Provide the [X, Y] coordinate of the cell's center where the given text is located.  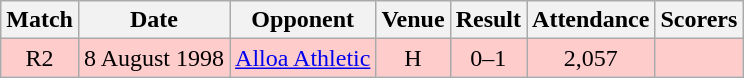
Match [40, 20]
Scorers [699, 20]
Attendance [591, 20]
Alloa Athletic [303, 58]
Date [154, 20]
Venue [413, 20]
Opponent [303, 20]
R2 [40, 58]
H [413, 58]
2,057 [591, 58]
0–1 [488, 58]
Result [488, 20]
8 August 1998 [154, 58]
